Return [X, Y] of the center of cell containing provided text 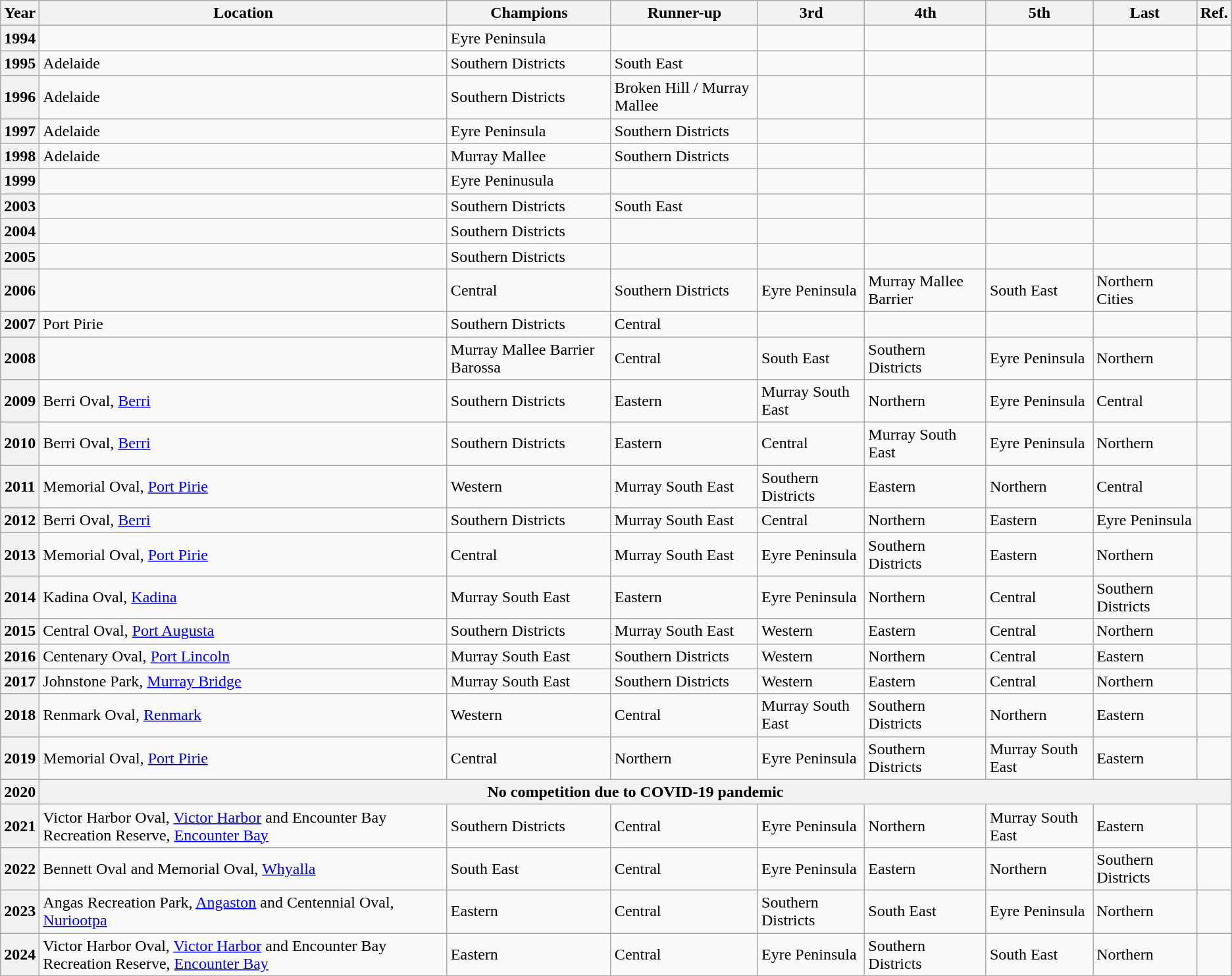
1995 [20, 63]
Bennett Oval and Memorial Oval, Whyalla [244, 869]
Kadina Oval, Kadina [244, 598]
2015 [20, 631]
2016 [20, 656]
Angas Recreation Park, Angaston and Centennial Oval, Nuriootpa [244, 911]
2010 [20, 444]
1994 [20, 38]
Year [20, 13]
Northern Cities [1145, 290]
Central Oval, Port Augusta [244, 631]
2020 [20, 792]
Ref. [1214, 13]
1998 [20, 156]
Eyre Peninusula [529, 181]
2007 [20, 324]
Murray Mallee Barrier Barossa [529, 358]
4th [925, 13]
3rd [811, 13]
Centenary Oval, Port Lincoln [244, 656]
Champions [529, 13]
1997 [20, 131]
Broken Hill / Murray Mallee [684, 97]
Murray Mallee [529, 156]
5th [1039, 13]
2011 [20, 487]
Last [1145, 13]
Runner-up [684, 13]
No competition due to COVID-19 pandemic [636, 792]
2012 [20, 521]
2004 [20, 231]
2018 [20, 715]
2008 [20, 358]
2017 [20, 681]
Johnstone Park, Murray Bridge [244, 681]
2005 [20, 256]
2014 [20, 598]
Murray Mallee Barrier [925, 290]
2022 [20, 869]
2019 [20, 758]
1996 [20, 97]
2023 [20, 911]
2003 [20, 206]
2009 [20, 401]
2013 [20, 554]
Location [244, 13]
1999 [20, 181]
2006 [20, 290]
2021 [20, 825]
Port Pirie [244, 324]
Renmark Oval, Renmark [244, 715]
2024 [20, 954]
